Determine the [X, Y] coordinate at the center of the cell enclosing the given text.  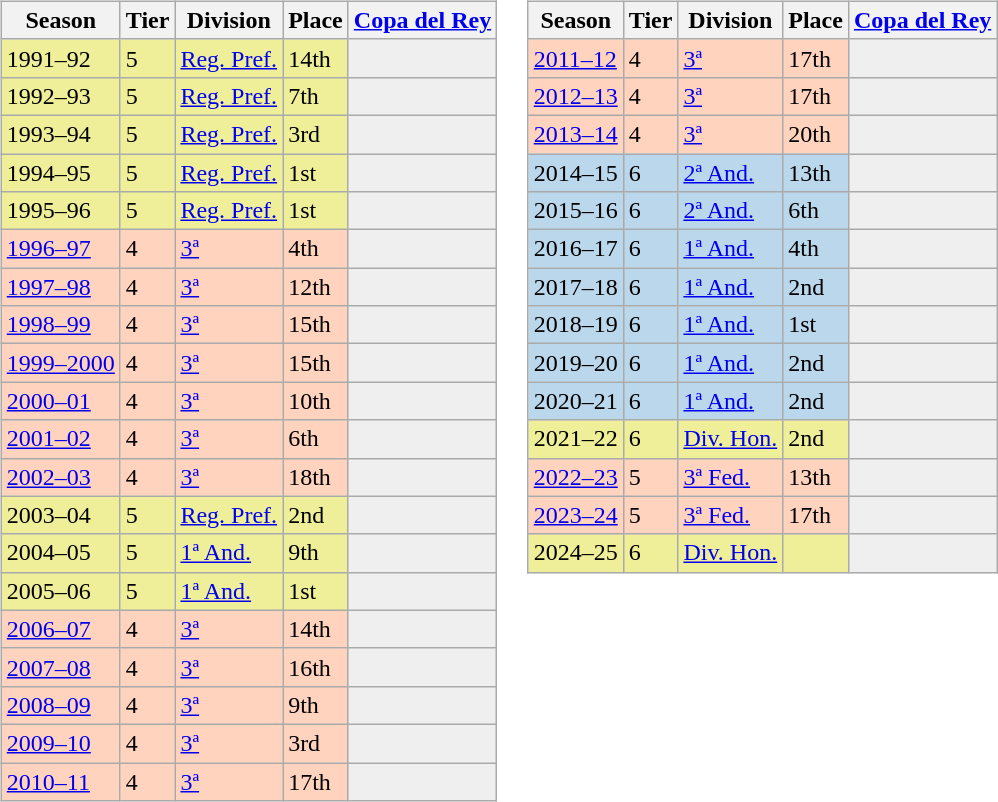
2024–25 [576, 553]
1991–92 [60, 58]
1992–93 [60, 96]
2003–04 [60, 515]
2018–19 [576, 325]
2019–20 [576, 363]
2014–15 [576, 173]
1995–96 [60, 211]
2004–05 [60, 553]
2001–02 [60, 439]
1999–2000 [60, 363]
1996–97 [60, 249]
2016–17 [576, 249]
7th [316, 96]
2007–08 [60, 667]
2008–09 [60, 705]
2020–21 [576, 401]
2022–23 [576, 477]
1993–94 [60, 134]
2023–24 [576, 515]
1994–95 [60, 173]
2005–06 [60, 591]
10th [316, 401]
2021–22 [576, 439]
2015–16 [576, 211]
2013–14 [576, 134]
2012–13 [576, 96]
2002–03 [60, 477]
1997–98 [60, 287]
2011–12 [576, 58]
1998–99 [60, 325]
2009–10 [60, 743]
2010–11 [60, 781]
20th [816, 134]
12th [316, 287]
16th [316, 667]
2000–01 [60, 401]
18th [316, 477]
2017–18 [576, 287]
2006–07 [60, 629]
